Output the (X, Y) coordinate of the center of the cell containing the given text.  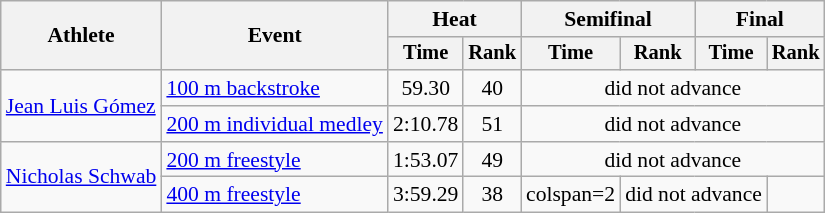
38 (492, 195)
Jean Luis Gómez (82, 106)
100 m backstroke (274, 88)
400 m freestyle (274, 195)
Athlete (82, 36)
Final (760, 19)
200 m freestyle (274, 160)
40 (492, 88)
Semifinal (608, 19)
2:10.78 (426, 124)
colspan=2 (570, 195)
Nicholas Schwab (82, 178)
3:59.29 (426, 195)
200 m individual medley (274, 124)
Event (274, 36)
1:53.07 (426, 160)
Heat (454, 19)
51 (492, 124)
49 (492, 160)
59.30 (426, 88)
